Locate the cell with the specified text and output its (X, Y) center coordinate. 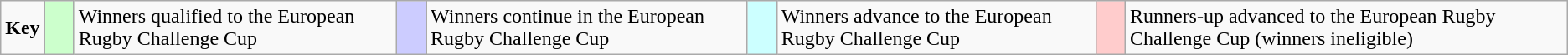
Runners-up advanced to the European Rugby Challenge Cup (winners ineligible) (1346, 28)
Winners advance to the European Rugby Challenge Cup (936, 28)
Key (23, 28)
Winners qualified to the European Rugby Challenge Cup (235, 28)
Winners continue in the European Rugby Challenge Cup (587, 28)
